Detect which cell encompasses the target text, then output its (X, Y) center coordinate. 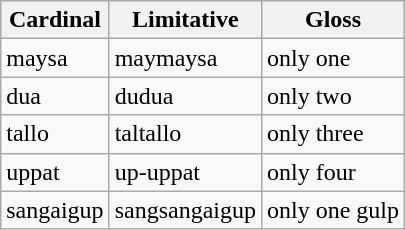
sangaigup (55, 210)
sangsangaigup (185, 210)
Limitative (185, 20)
maymaysa (185, 58)
dua (55, 96)
taltallo (185, 134)
only four (332, 172)
only one (332, 58)
Cardinal (55, 20)
only two (332, 96)
only three (332, 134)
tallo (55, 134)
up-uppat (185, 172)
maysa (55, 58)
only one gulp (332, 210)
uppat (55, 172)
dudua (185, 96)
Gloss (332, 20)
